Return [x, y] of the center of cell containing provided text 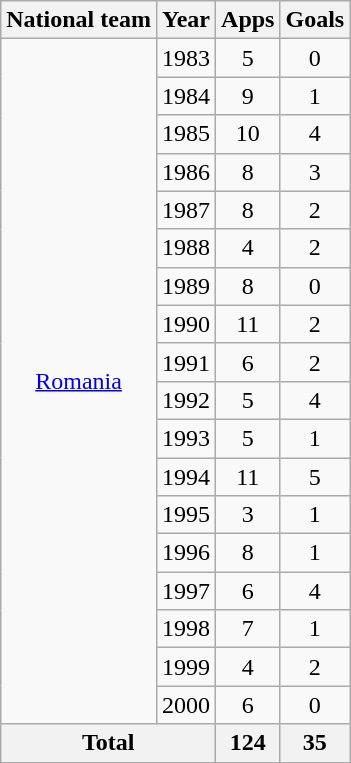
1997 [186, 591]
1984 [186, 96]
2000 [186, 705]
Year [186, 20]
7 [248, 629]
1995 [186, 515]
1998 [186, 629]
1991 [186, 362]
9 [248, 96]
1993 [186, 438]
1999 [186, 667]
Goals [315, 20]
10 [248, 134]
Apps [248, 20]
1996 [186, 553]
1983 [186, 58]
124 [248, 743]
1992 [186, 400]
Romania [79, 382]
1994 [186, 477]
1987 [186, 210]
1990 [186, 324]
1985 [186, 134]
Total [108, 743]
1986 [186, 172]
35 [315, 743]
1988 [186, 248]
National team [79, 20]
1989 [186, 286]
